Identify which cell holds the provided text, then report its (X, Y) central coordinate. 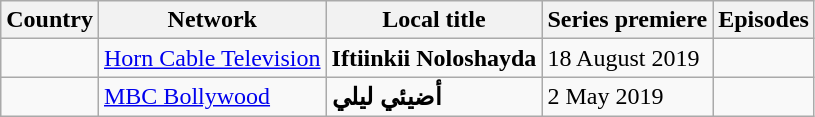
أضيئي ليلي (434, 97)
Horn Cable Television (212, 58)
Iftiinkii Noloshayda (434, 58)
MBC Bollywood (212, 97)
Series premiere (628, 20)
Country (50, 20)
Network (212, 20)
Episodes (764, 20)
Local title (434, 20)
18 August 2019 (628, 58)
2 May 2019 (628, 97)
